Search for the cell housing the specified text and yield its [x, y] center coordinate. 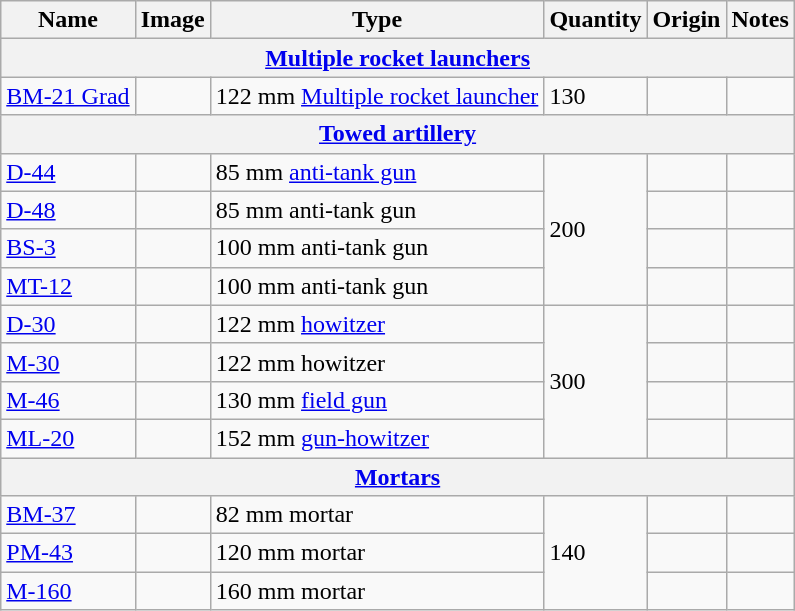
Notes [760, 20]
MT-12 [68, 286]
Mortars [398, 477]
D-48 [68, 210]
300 [596, 381]
120 mm mortar [377, 553]
Origin [686, 20]
Multiple rocket launchers [398, 58]
Image [172, 20]
200 [596, 229]
130 mm field gun [377, 400]
M-160 [68, 591]
Towed artillery [398, 134]
M-30 [68, 362]
M-46 [68, 400]
BM-21 Grad [68, 96]
BS-3 [68, 248]
D-30 [68, 324]
122 mm Multiple rocket launcher [377, 96]
82 mm mortar [377, 515]
Name [68, 20]
Quantity [596, 20]
Type [377, 20]
D-44 [68, 172]
130 [596, 96]
140 [596, 553]
PM-43 [68, 553]
160 mm mortar [377, 591]
152 mm gun-howitzer [377, 438]
BM-37 [68, 515]
ML-20 [68, 438]
